For the text-containing cell, return its midpoint in [X, Y] coordinate format. 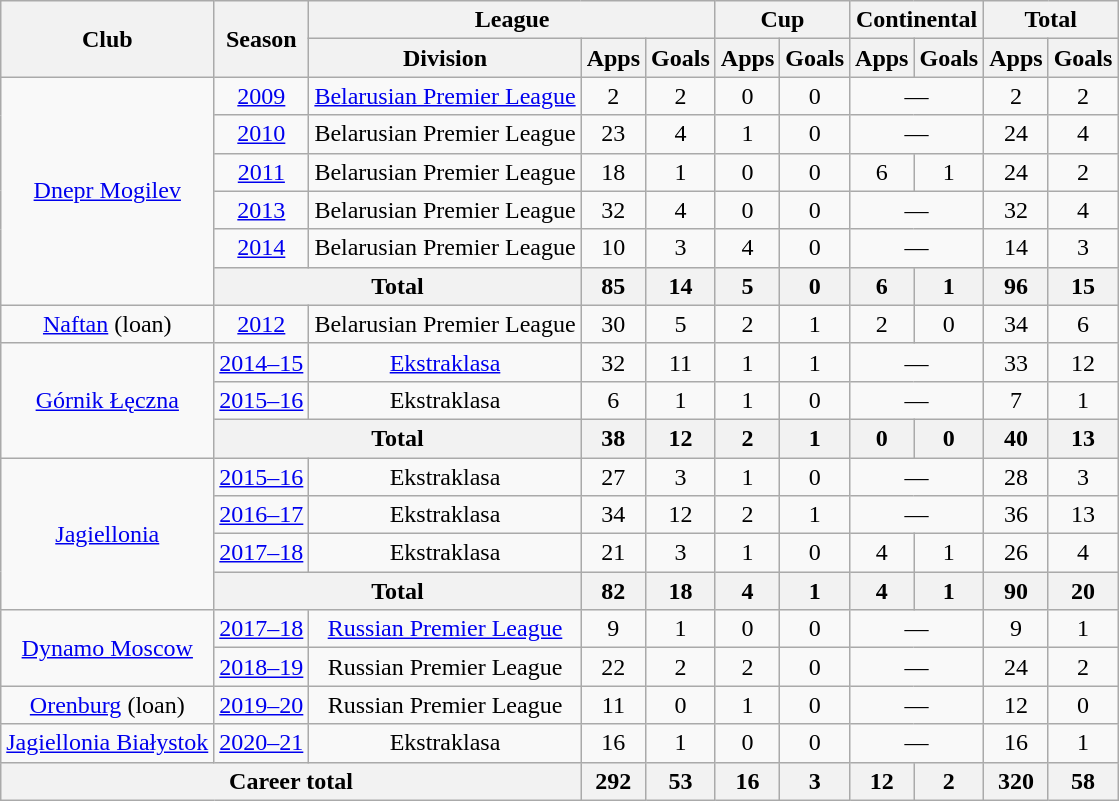
Season [262, 39]
Jagiellonia [108, 534]
Division [445, 58]
Career total [291, 781]
2013 [262, 210]
15 [1083, 286]
10 [613, 248]
53 [681, 781]
82 [613, 591]
26 [1016, 553]
Continental [917, 20]
2012 [262, 324]
Orenburg (loan) [108, 705]
Jagiellonia Białystok [108, 743]
7 [1016, 400]
33 [1016, 362]
38 [613, 438]
36 [1016, 515]
20 [1083, 591]
23 [613, 134]
58 [1083, 781]
85 [613, 286]
2014–15 [262, 362]
2014 [262, 248]
90 [1016, 591]
2019–20 [262, 705]
Cup [782, 20]
2009 [262, 96]
League [512, 20]
Dynamo Moscow [108, 648]
22 [613, 667]
2020–21 [262, 743]
2010 [262, 134]
27 [613, 477]
Club [108, 39]
40 [1016, 438]
21 [613, 553]
2018–19 [262, 667]
30 [613, 324]
Górnik Łęczna [108, 400]
320 [1016, 781]
Dnepr Mogilev [108, 191]
28 [1016, 477]
96 [1016, 286]
2011 [262, 172]
Naftan (loan) [108, 324]
292 [613, 781]
2016–17 [262, 515]
